Identify which cell holds the provided text, then report its (X, Y) central coordinate. 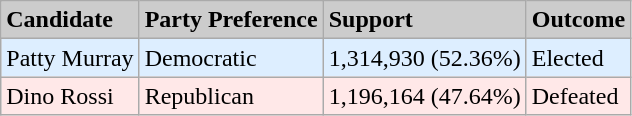
Republican (231, 96)
Outcome (578, 20)
Patty Murray (70, 58)
Elected (578, 58)
Dino Rossi (70, 96)
Democratic (231, 58)
Party Preference (231, 20)
Candidate (70, 20)
1,196,164 (47.64%) (424, 96)
Defeated (578, 96)
1,314,930 (52.36%) (424, 58)
Support (424, 20)
